Identify which cell holds the provided text, then report its (x, y) central coordinate. 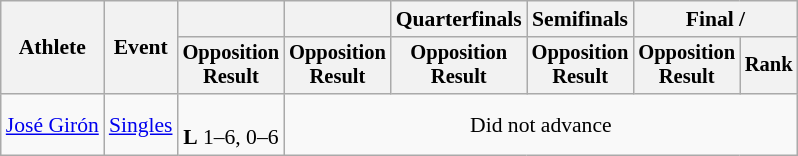
Rank (769, 66)
Semifinals (580, 19)
Athlete (52, 48)
José Girón (52, 124)
Final / (715, 19)
Did not advance (540, 124)
Event (141, 48)
Singles (141, 124)
L 1–6, 0–6 (232, 124)
Quarterfinals (459, 19)
